Provide the (x, y) coordinate of the cell's center where the given text is located.  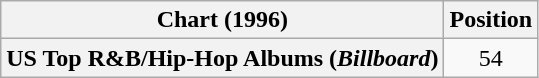
54 (491, 58)
US Top R&B/Hip-Hop Albums (Billboard) (222, 58)
Position (491, 20)
Chart (1996) (222, 20)
